Return (X, Y) of the center of cell containing provided text 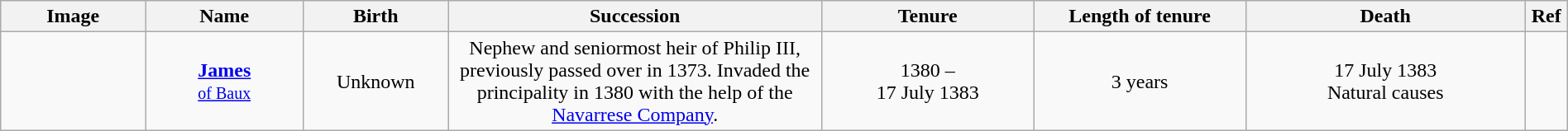
3 years (1140, 81)
Length of tenure (1140, 16)
Tenure (928, 16)
Nephew and seniormost heir of Philip III, previously passed over in 1373. Invaded the principality in 1380 with the help of the Navarrese Company. (635, 81)
Death (1385, 16)
Ref (1546, 16)
Birth (375, 16)
1380 –17 July 1383 (928, 81)
Unknown (375, 81)
Name (225, 16)
Image (73, 16)
17 July 1383Natural causes (1385, 81)
Succession (635, 16)
Jamesof Baux (225, 81)
